For the text-containing cell, return its midpoint in [X, Y] coordinate format. 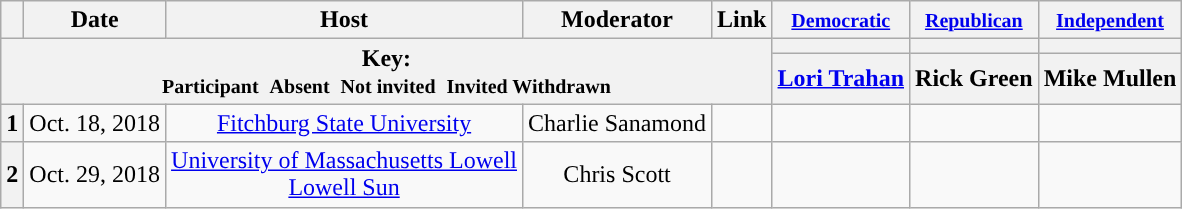
Republican [974, 20]
Date [95, 20]
Oct. 18, 2018 [95, 123]
Oct. 29, 2018 [95, 174]
Key: Participant Absent Not invited Invited Withdrawn [386, 72]
Charlie Sanamond [618, 123]
Link [742, 20]
University of Massachusetts LowellLowell Sun [344, 174]
1 [12, 123]
Lori Trahan [841, 78]
Chris Scott [618, 174]
Host [344, 20]
Mike Mullen [1110, 78]
Independent [1110, 20]
Democratic [841, 20]
Moderator [618, 20]
Rick Green [974, 78]
2 [12, 174]
Fitchburg State University [344, 123]
